For the text-containing cell, return its midpoint in [x, y] coordinate format. 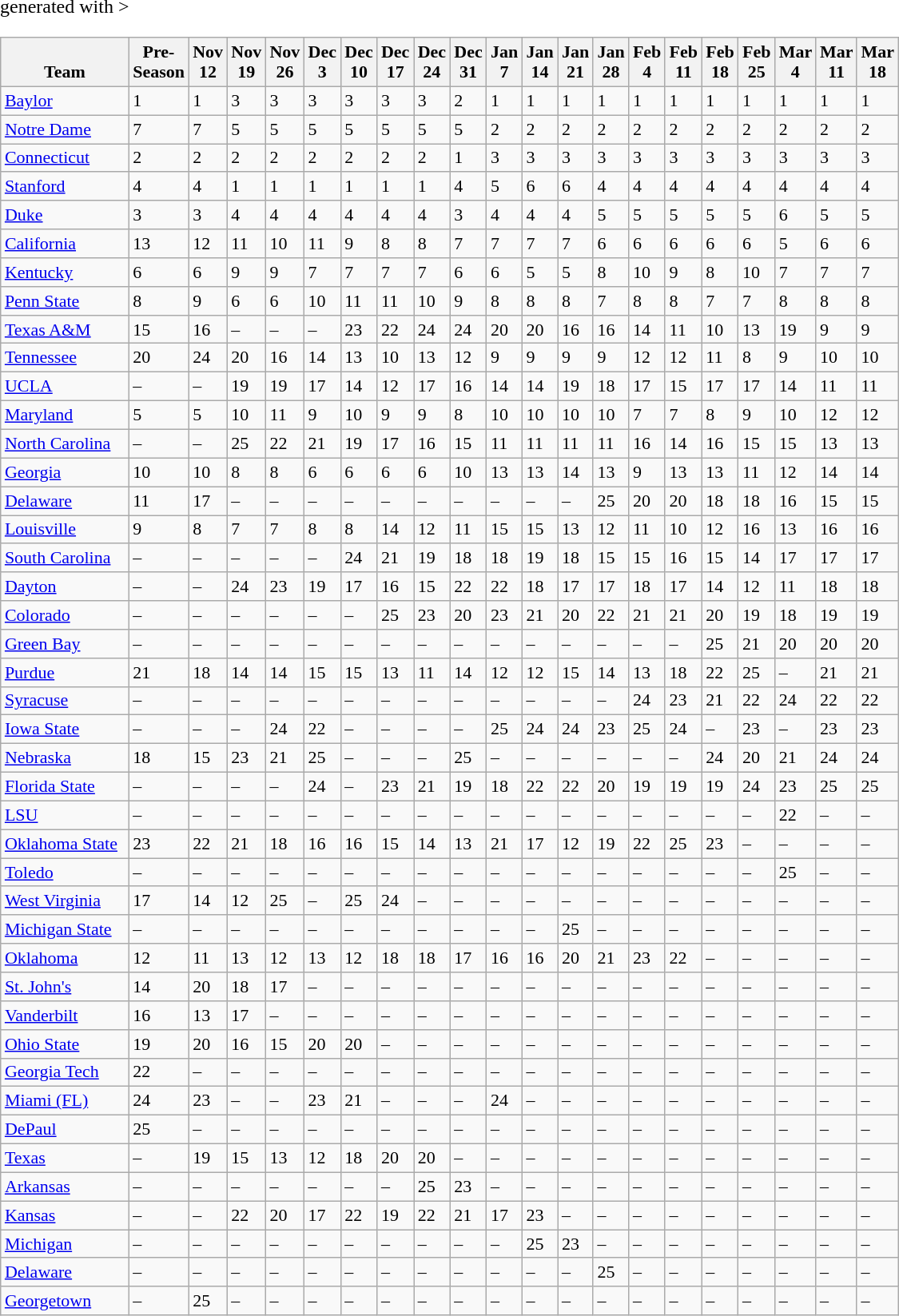
Baylor [65, 101]
Feb 4 [647, 62]
Dec 24 [432, 62]
Ohio State [65, 1044]
Oklahoma State [65, 844]
Texas [65, 1158]
Colorado [65, 615]
Feb 25 [757, 62]
Georgia Tech [65, 1072]
Vanderbilt [65, 1016]
Pre- Season [158, 62]
Dec 31 [468, 62]
Maryland [65, 415]
Duke [65, 215]
Jan 21 [575, 62]
Georgetown [65, 1301]
Texas A&M [65, 329]
Mar 18 [877, 62]
Nebraska [65, 758]
Michigan [65, 1244]
Notre Dame [65, 129]
Stanford [65, 186]
Dayton [65, 586]
Toledo [65, 873]
Iowa State [65, 730]
Feb 18 [720, 62]
DePaul [65, 1130]
Connecticut [65, 158]
Georgia [65, 472]
Kansas [65, 1215]
Jan 28 [611, 62]
Syracuse [65, 701]
Dec 17 [396, 62]
Mar 11 [836, 62]
Tennessee [65, 358]
Team [65, 62]
Jan 14 [539, 62]
St. John's [65, 987]
Purdue [65, 672]
Florida State [65, 786]
Mar 4 [796, 62]
South Carolina [65, 558]
Dec 10 [359, 62]
Nov 19 [246, 62]
Michigan State [65, 929]
UCLA [65, 387]
Miami (FL) [65, 1101]
Penn State [65, 300]
Green Bay [65, 644]
Feb 11 [683, 62]
Louisville [65, 529]
LSU [65, 815]
West Virginia [65, 901]
Jan 7 [504, 62]
Nov 12 [208, 62]
North Carolina [65, 443]
California [65, 244]
Oklahoma [65, 958]
Arkansas [65, 1187]
Nov 26 [284, 62]
Dec 3 [322, 62]
Kentucky [65, 272]
